Find where the given text appears and provide that cell's center as [x, y] coordinate. 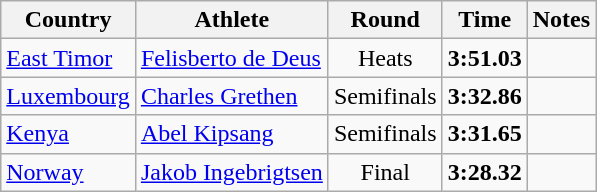
Country [68, 20]
Abel Kipsang [232, 134]
East Timor [68, 58]
Athlete [232, 20]
Time [484, 20]
3:51.03 [484, 58]
Notes [561, 20]
Round [385, 20]
3:28.32 [484, 172]
Jakob Ingebrigtsen [232, 172]
Luxembourg [68, 96]
3:32.86 [484, 96]
Final [385, 172]
Norway [68, 172]
Kenya [68, 134]
Felisberto de Deus [232, 58]
3:31.65 [484, 134]
Heats [385, 58]
Charles Grethen [232, 96]
